Return (X, Y) of the center of cell containing provided text 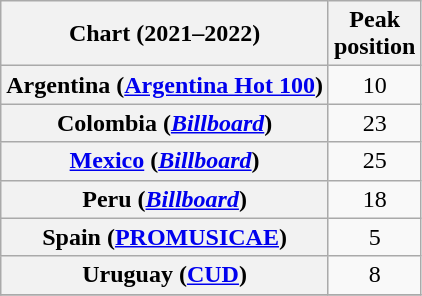
8 (374, 275)
Chart (2021–2022) (165, 34)
Colombia (Billboard) (165, 123)
Peakposition (374, 34)
25 (374, 161)
Mexico (Billboard) (165, 161)
10 (374, 85)
18 (374, 199)
5 (374, 237)
Peru (Billboard) (165, 199)
Uruguay (CUD) (165, 275)
Argentina (Argentina Hot 100) (165, 85)
23 (374, 123)
Spain (PROMUSICAE) (165, 237)
